Detect which cell encompasses the target text, then output its (x, y) center coordinate. 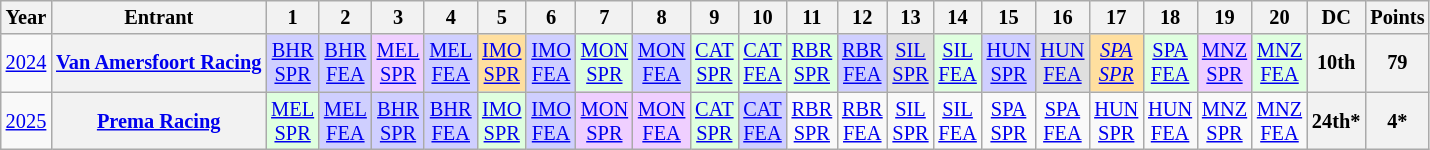
2 (346, 17)
12 (862, 17)
19 (1224, 17)
6 (550, 17)
Prema Racing (158, 121)
10 (762, 17)
13 (911, 17)
4* (1397, 121)
Entrant (158, 17)
DC (1336, 17)
1 (292, 17)
20 (1280, 17)
Van Amersfoort Racing (158, 63)
7 (604, 17)
3 (398, 17)
18 (1170, 17)
4 (450, 17)
10th (1336, 63)
24th* (1336, 121)
2024 (26, 63)
Year (26, 17)
79 (1397, 63)
11 (812, 17)
2025 (26, 121)
Points (1397, 17)
8 (662, 17)
16 (1062, 17)
9 (714, 17)
5 (502, 17)
15 (1009, 17)
14 (957, 17)
17 (1116, 17)
